Capture the cell that displays the provided text and extract its (X, Y) central coordinate. 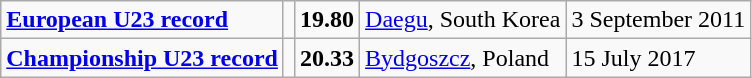
3 September 2011 (658, 20)
Championship U23 record (142, 58)
15 July 2017 (658, 58)
European U23 record (142, 20)
20.33 (326, 58)
Daegu, South Korea (463, 20)
Bydgoszcz, Poland (463, 58)
19.80 (326, 20)
